Return [x, y] of the center of cell containing provided text 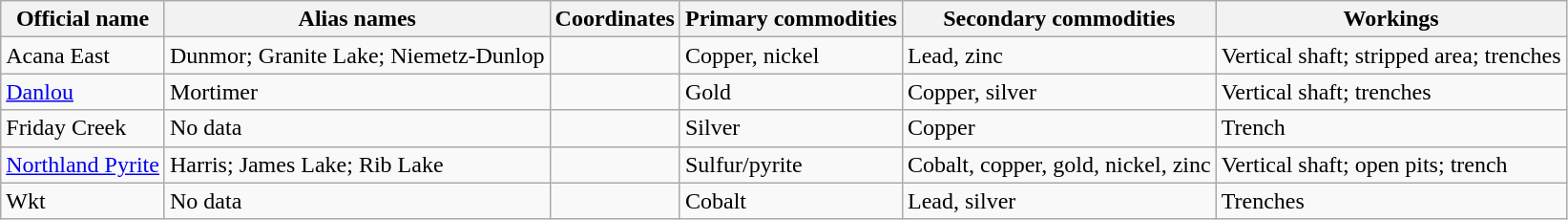
Copper [1059, 128]
Vertical shaft; open pits; trench [1391, 165]
Copper, nickel [790, 55]
Harris; James Lake; Rib Lake [357, 165]
Friday Creek [83, 128]
Lead, zinc [1059, 55]
Silver [790, 128]
Vertical shaft; stripped area; trenches [1391, 55]
Alias names [357, 19]
Lead, silver [1059, 201]
Secondary commodities [1059, 19]
Coordinates [615, 19]
Primary commodities [790, 19]
Trench [1391, 128]
Gold [790, 92]
Cobalt, copper, gold, nickel, zinc [1059, 165]
Trenches [1391, 201]
Acana East [83, 55]
Wkt [83, 201]
Danlou [83, 92]
Dunmor; Granite Lake; Niemetz-Dunlop [357, 55]
Cobalt [790, 201]
Sulfur/pyrite [790, 165]
Northland Pyrite [83, 165]
Mortimer [357, 92]
Copper, silver [1059, 92]
Workings [1391, 19]
Vertical shaft; trenches [1391, 92]
Official name [83, 19]
